Determine the (x, y) coordinate at the center of the cell enclosing the given text.  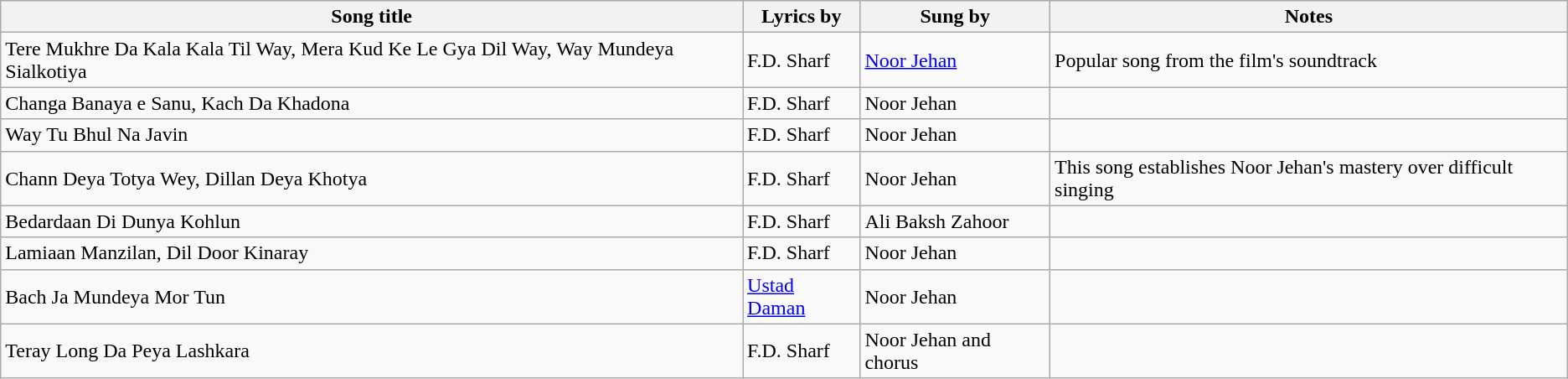
This song establishes Noor Jehan's mastery over difficult singing (1309, 178)
Sung by (955, 17)
Bach Ja Mundeya Mor Tun (372, 297)
Notes (1309, 17)
Ustad Daman (802, 297)
Bedardaan Di Dunya Kohlun (372, 221)
Lyrics by (802, 17)
Chann Deya Totya Wey, Dillan Deya Khotya (372, 178)
Song title (372, 17)
Ali Baksh Zahoor (955, 221)
Popular song from the film's soundtrack (1309, 60)
Teray Long Da Peya Lashkara (372, 350)
Lamiaan Manzilan, Dil Door Kinaray (372, 253)
Changa Banaya e Sanu, Kach Da Khadona (372, 103)
Noor Jehan and chorus (955, 350)
Way Tu Bhul Na Javin (372, 135)
Tere Mukhre Da Kala Kala Til Way, Mera Kud Ke Le Gya Dil Way, Way Mundeya Sialkotiya (372, 60)
